Determine the (X, Y) coordinate at the center of the cell enclosing the given text.  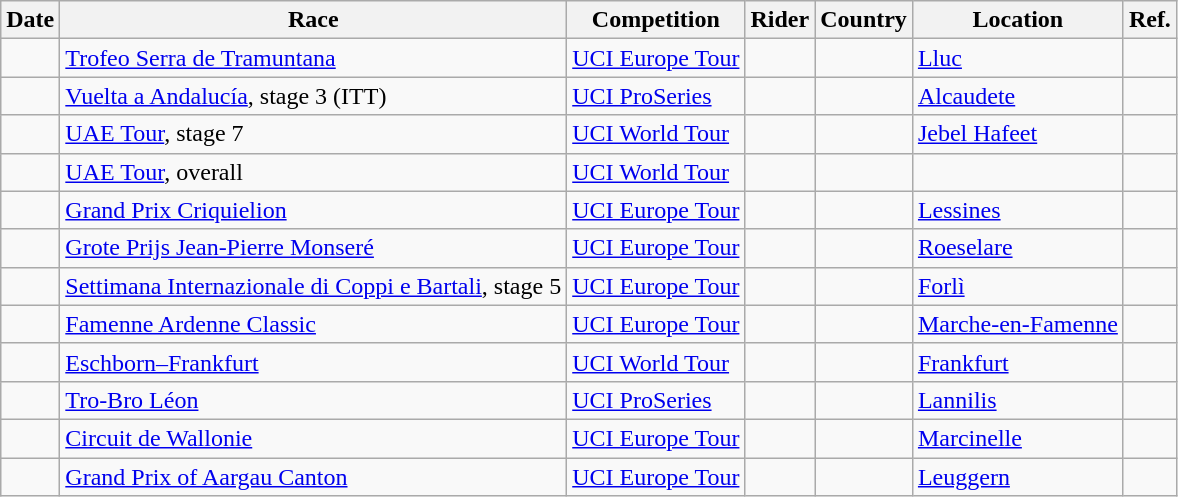
Alcaudete (1018, 96)
Race (314, 20)
Country (864, 20)
Frankfurt (1018, 362)
UAE Tour, stage 7 (314, 134)
Competition (656, 20)
Lessines (1018, 210)
Date (30, 20)
Lluc (1018, 58)
Forlì (1018, 286)
UAE Tour, overall (314, 172)
Jebel Hafeet (1018, 134)
Circuit de Wallonie (314, 438)
Famenne Ardenne Classic (314, 324)
Lannilis (1018, 400)
Eschborn–Frankfurt (314, 362)
Grote Prijs Jean-Pierre Monseré (314, 248)
Marche-en-Famenne (1018, 324)
Grand Prix Criquielion (314, 210)
Settimana Internazionale di Coppi e Bartali, stage 5 (314, 286)
Rider (780, 20)
Leuggern (1018, 477)
Ref. (1150, 20)
Marcinelle (1018, 438)
Trofeo Serra de Tramuntana (314, 58)
Tro-Bro Léon (314, 400)
Grand Prix of Aargau Canton (314, 477)
Vuelta a Andalucía, stage 3 (ITT) (314, 96)
Roeselare (1018, 248)
Location (1018, 20)
